From the cell containing the given text, extract its center point as [X, Y] coordinate. 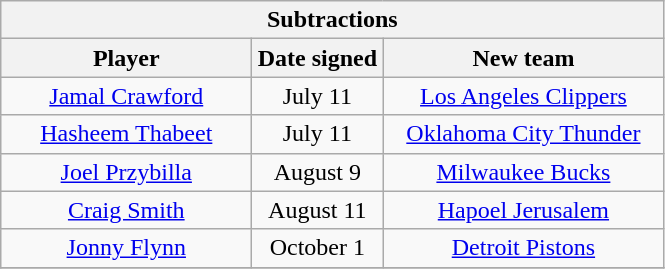
Hasheem Thabeet [126, 134]
Milwaukee Bucks [524, 172]
Los Angeles Clippers [524, 96]
Oklahoma City Thunder [524, 134]
Jamal Crawford [126, 96]
August 11 [318, 210]
Date signed [318, 58]
Hapoel Jerusalem [524, 210]
October 1 [318, 248]
Player [126, 58]
Joel Przybilla [126, 172]
August 9 [318, 172]
Jonny Flynn [126, 248]
Subtractions [332, 20]
New team [524, 58]
Craig Smith [126, 210]
Detroit Pistons [524, 248]
